Return (x, y) of the center of cell containing provided text 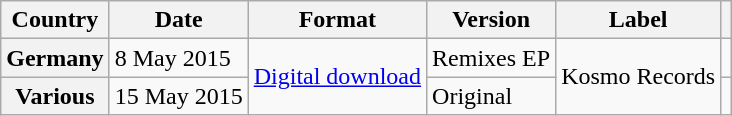
8 May 2015 (178, 58)
Version (492, 20)
Germany (55, 58)
Original (492, 96)
Date (178, 20)
Format (337, 20)
Remixes EP (492, 58)
Label (638, 20)
Various (55, 96)
15 May 2015 (178, 96)
Kosmo Records (638, 77)
Country (55, 20)
Digital download (337, 77)
